From the cell containing the given text, extract its center point as (X, Y) coordinate. 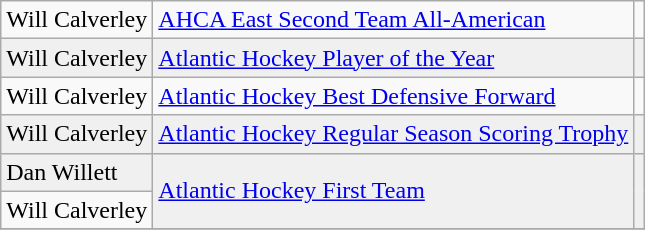
AHCA East Second Team All-American (394, 20)
Atlantic Hockey Regular Season Scoring Trophy (394, 134)
Atlantic Hockey Player of the Year (394, 58)
Atlantic Hockey First Team (394, 191)
Atlantic Hockey Best Defensive Forward (394, 96)
Dan Willett (77, 172)
